Scan for the cell matching the given text and deliver its (x, y) coordinate at center. 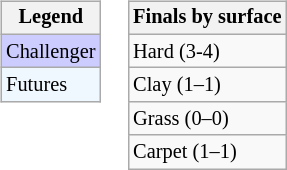
Challenger (50, 51)
Carpet (1–1) (207, 152)
Futures (50, 85)
Finals by surface (207, 18)
Grass (0–0) (207, 119)
Clay (1–1) (207, 85)
Hard (3-4) (207, 51)
Legend (50, 18)
